For the text-containing cell, return its midpoint in [X, Y] coordinate format. 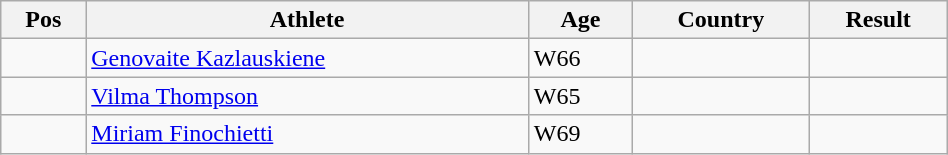
Miriam Finochietti [308, 134]
W69 [580, 134]
Age [580, 20]
Pos [44, 20]
W65 [580, 96]
Genovaite Kazlauskiene [308, 58]
Vilma Thompson [308, 96]
Result [878, 20]
Country [722, 20]
W66 [580, 58]
Athlete [308, 20]
